Determine the (x, y) coordinate at the center of the cell enclosing the given text.  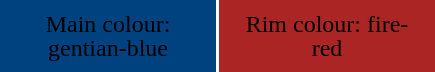
Rim colour: fire-red (327, 36)
Main colour: gentian-blue (108, 36)
